Scan for the cell matching the given text and deliver its [X, Y] coordinate at center. 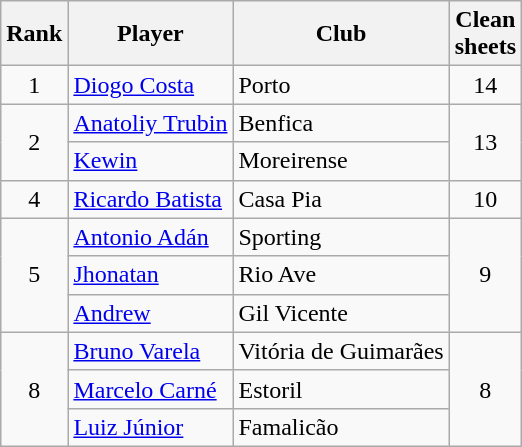
Famalicão [341, 427]
Andrew [150, 313]
13 [485, 142]
5 [34, 275]
Ricardo Batista [150, 199]
Anatoliy Trubin [150, 123]
Diogo Costa [150, 85]
Cleansheets [485, 34]
Bruno Varela [150, 351]
Benfica [341, 123]
Player [150, 34]
Sporting [341, 237]
Gil Vicente [341, 313]
Luiz Júnior [150, 427]
9 [485, 275]
Marcelo Carné [150, 389]
Casa Pia [341, 199]
10 [485, 199]
Estoril [341, 389]
Porto [341, 85]
14 [485, 85]
Club [341, 34]
Jhonatan [150, 275]
Rio Ave [341, 275]
2 [34, 142]
Kewin [150, 161]
Antonio Adán [150, 237]
1 [34, 85]
4 [34, 199]
Moreirense [341, 161]
Vitória de Guimarães [341, 351]
Rank [34, 34]
